Identify which cell holds the provided text, then report its [x, y] central coordinate. 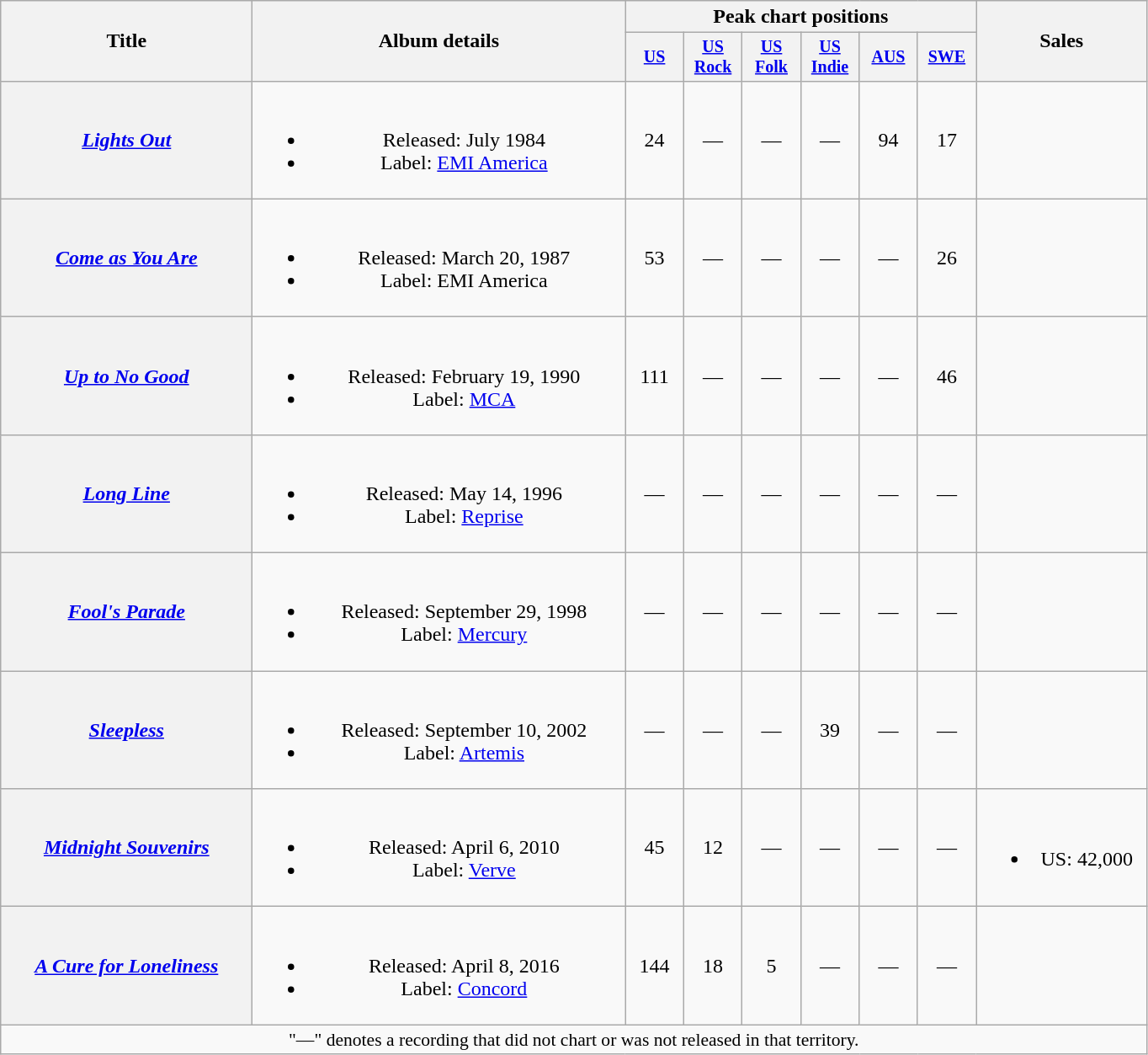
Released: July 1984Label: EMI America [439, 140]
Released: September 10, 2002Label: Artemis [439, 730]
46 [946, 376]
94 [889, 140]
18 [712, 966]
Midnight Souvenirs [126, 848]
24 [655, 140]
Title [126, 41]
39 [830, 730]
Released: April 6, 2010Label: Verve [439, 848]
Released: April 8, 2016Label: Concord [439, 966]
Released: February 19, 1990Label: MCA [439, 376]
45 [655, 848]
5 [771, 966]
Up to No Good [126, 376]
Sleepless [126, 730]
Released: May 14, 1996Label: Reprise [439, 493]
US: 42,000 [1062, 848]
Peak chart positions [801, 17]
Lights Out [126, 140]
144 [655, 966]
USRock [712, 57]
Released: September 29, 1998Label: Mercury [439, 612]
SWE [946, 57]
"—" denotes a recording that did not chart or was not released in that territory. [574, 1040]
17 [946, 140]
26 [946, 258]
Fool's Parade [126, 612]
A Cure for Loneliness [126, 966]
Long Line [126, 493]
Album details [439, 41]
Released: March 20, 1987Label: EMI America [439, 258]
Come as You Are [126, 258]
111 [655, 376]
US [655, 57]
AUS [889, 57]
Sales [1062, 41]
12 [712, 848]
53 [655, 258]
USFolk [771, 57]
USIndie [830, 57]
